Extract the (X, Y) coordinate from the center of the cell holding the provided text.  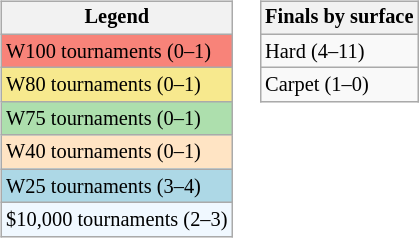
W100 tournaments (0–1) (116, 51)
W25 tournaments (3–4) (116, 186)
Legend (116, 18)
Carpet (1–0) (339, 85)
Hard (4–11) (339, 51)
W75 tournaments (0–1) (116, 119)
W80 tournaments (0–1) (116, 85)
W40 tournaments (0–1) (116, 152)
Finals by surface (339, 18)
$10,000 tournaments (2–3) (116, 220)
